Determine the (X, Y) coordinate at the center of the cell enclosing the given text.  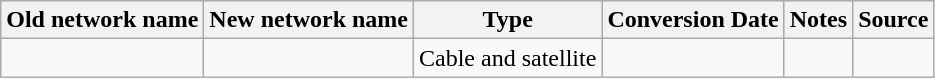
Notes (818, 20)
Type (508, 20)
Old network name (102, 20)
Source (894, 20)
New network name (309, 20)
Cable and satellite (508, 58)
Conversion Date (693, 20)
